Extract the (x, y) coordinate from the center of the cell holding the provided text.  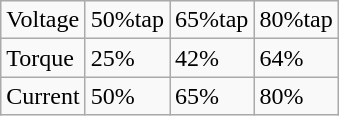
Torque (43, 58)
Voltage (43, 20)
64% (296, 58)
25% (127, 58)
50%tap (127, 20)
50% (127, 96)
Current (43, 96)
42% (212, 58)
80% (296, 96)
80%tap (296, 20)
65%tap (212, 20)
65% (212, 96)
